Scan for the cell matching the given text and deliver its [X, Y] coordinate at center. 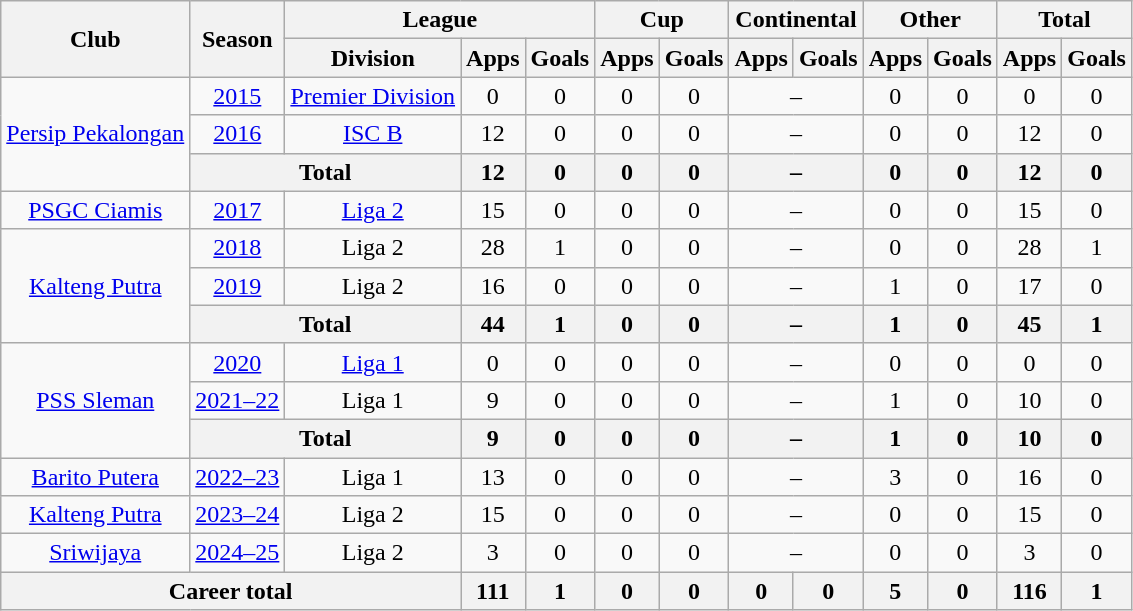
116 [1029, 591]
Career total [231, 591]
2016 [238, 134]
Season [238, 39]
44 [493, 324]
Division [373, 58]
13 [493, 477]
2024–25 [238, 553]
Cup [662, 20]
Premier Division [373, 96]
League [440, 20]
2021–22 [238, 400]
PSGC Ciamis [96, 210]
Barito Putera [96, 477]
45 [1029, 324]
Other [930, 20]
Club [96, 39]
2018 [238, 248]
Persip Pekalongan [96, 134]
5 [895, 591]
Sriwijaya [96, 553]
2019 [238, 286]
2023–24 [238, 515]
PSS Sleman [96, 400]
2015 [238, 96]
ISC B [373, 134]
2020 [238, 362]
2022–23 [238, 477]
Continental [796, 20]
17 [1029, 286]
111 [493, 591]
2017 [238, 210]
